Search for the cell housing the specified text and yield its (x, y) center coordinate. 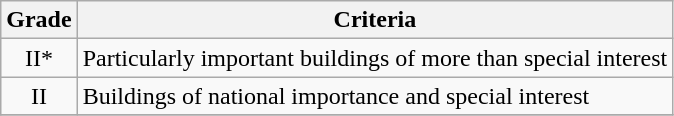
Criteria (375, 20)
Buildings of national importance and special interest (375, 96)
II* (39, 58)
Grade (39, 20)
Particularly important buildings of more than special interest (375, 58)
II (39, 96)
